Locate the cell with the specified text and output its [X, Y] center coordinate. 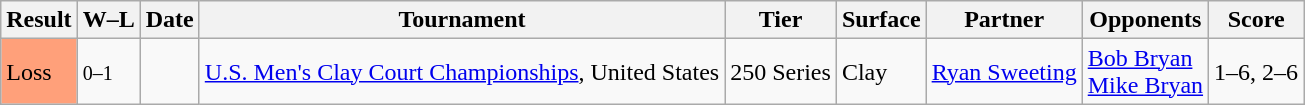
Surface [881, 20]
Bob Bryan Mike Bryan [1145, 72]
Clay [881, 72]
Score [1256, 20]
Result [39, 20]
250 Series [781, 72]
Tournament [462, 20]
Opponents [1145, 20]
1–6, 2–6 [1256, 72]
W–L [108, 20]
Ryan Sweeting [1004, 72]
Date [170, 20]
Tier [781, 20]
U.S. Men's Clay Court Championships, United States [462, 72]
Loss [39, 72]
Partner [1004, 20]
0–1 [108, 72]
